Capture the cell that displays the provided text and extract its (x, y) central coordinate. 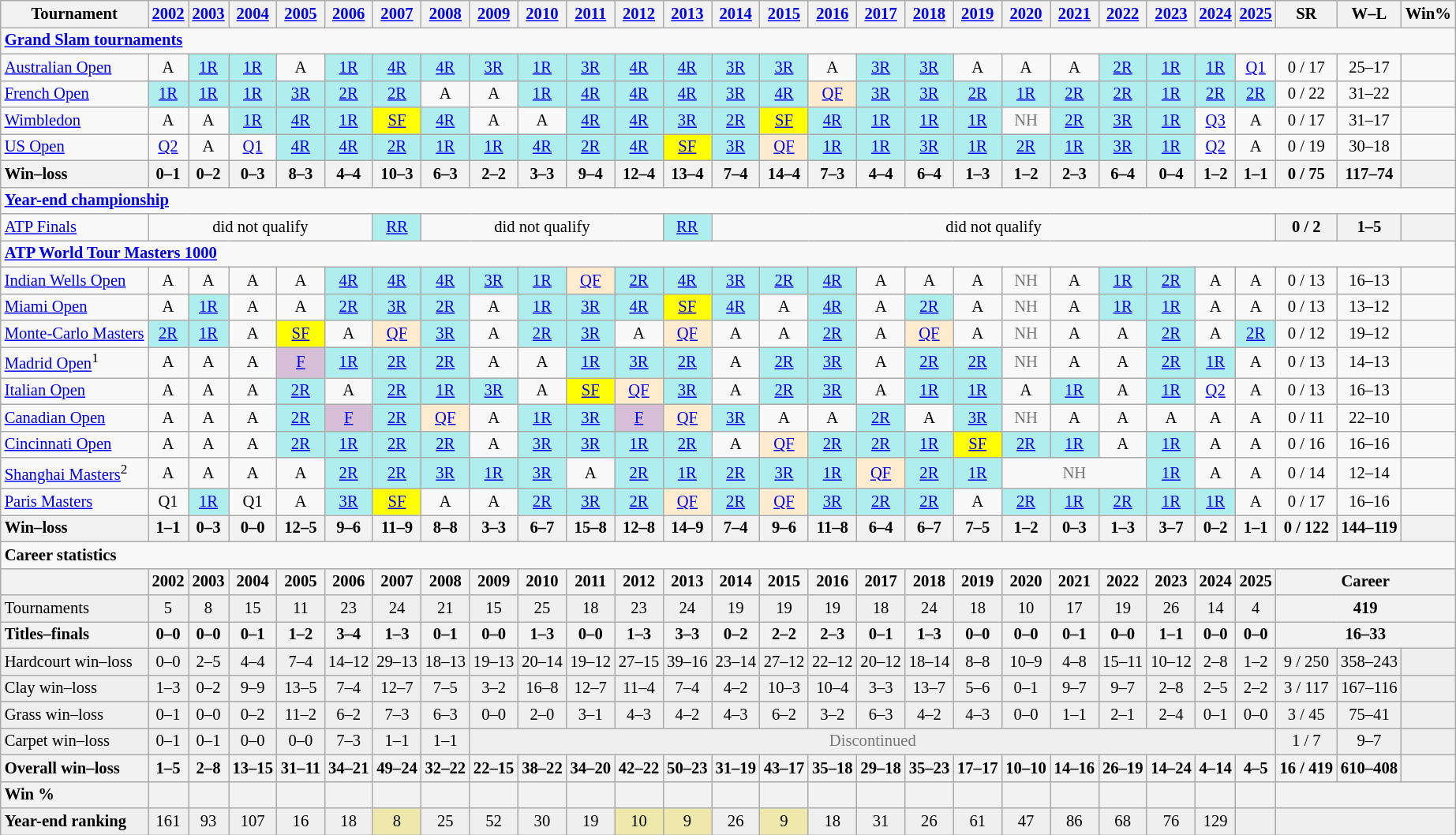
16 (301, 822)
4–8 (1075, 661)
Miami Open (74, 307)
Career (1365, 582)
Win% (1428, 13)
11–9 (396, 528)
610–408 (1369, 768)
0 / 14 (1307, 474)
10–10 (1026, 768)
0 / 11 (1307, 417)
93 (208, 822)
14 (1215, 608)
13–15 (253, 768)
ATP Finals (74, 227)
13–12 (1369, 307)
10–12 (1171, 661)
358–243 (1369, 661)
Year-end championship (728, 200)
50–23 (687, 768)
14–4 (784, 174)
3–4 (349, 635)
5–6 (977, 688)
Canadian Open (74, 417)
Year-end ranking (74, 822)
32–22 (445, 768)
14–13 (1369, 361)
10–4 (832, 688)
35–23 (930, 768)
16–33 (1365, 635)
4 (1256, 608)
Q3 (1215, 121)
15–11 (1122, 661)
14–9 (687, 528)
10–9 (1026, 661)
29–18 (881, 768)
161 (169, 822)
Paris Masters (74, 502)
9–9 (253, 688)
419 (1365, 608)
20–12 (881, 661)
3–1 (590, 715)
Hardcourt win–loss (74, 661)
3 / 117 (1307, 688)
ATP World Tour Masters 1000 (728, 253)
Tournaments (74, 608)
38–22 (541, 768)
Cincinnati Open (74, 444)
22–10 (1369, 417)
107 (253, 822)
31–11 (301, 768)
20–14 (541, 661)
12–5 (301, 528)
4–14 (1215, 768)
17–17 (977, 768)
Overall win–loss (74, 768)
30 (541, 822)
31–17 (1369, 121)
167–116 (1369, 688)
Italian Open (74, 391)
0–4 (1171, 174)
Australian Open (74, 67)
0 / 12 (1307, 334)
11–4 (639, 688)
Win % (74, 795)
117–74 (1369, 174)
15–8 (590, 528)
Career statistics (728, 555)
13–4 (687, 174)
52 (494, 822)
12–14 (1369, 474)
2–0 (541, 715)
31 (881, 822)
19–13 (494, 661)
86 (1075, 822)
39–16 (687, 661)
11–8 (832, 528)
Carpet win–loss (74, 741)
9–4 (590, 174)
0 / 2 (1307, 227)
34–21 (349, 768)
25–17 (1369, 67)
8–3 (301, 174)
4–5 (1256, 768)
1 / 7 (1307, 741)
2–4 (1171, 715)
Grass win–loss (74, 715)
Indian Wells Open (74, 280)
12–8 (639, 528)
30–18 (1369, 147)
12–4 (639, 174)
42–22 (639, 768)
3–7 (1171, 528)
SR (1307, 13)
23–14 (735, 661)
Wimbledon (74, 121)
0 / 122 (1307, 528)
13–7 (930, 688)
Clay win–loss (74, 688)
76 (1171, 822)
26–19 (1122, 768)
21 (445, 608)
31–19 (735, 768)
Discontinued (873, 741)
11–2 (301, 715)
31–22 (1369, 94)
14–16 (1075, 768)
35–18 (832, 768)
2–1 (1122, 715)
3 / 45 (1307, 715)
Monte-Carlo Masters (74, 334)
29–13 (396, 661)
13–5 (301, 688)
11 (301, 608)
129 (1215, 822)
61 (977, 822)
0 / 22 (1307, 94)
34–20 (590, 768)
27–15 (639, 661)
Shanghai Masters2 (74, 474)
0 / 75 (1307, 174)
Grand Slam tournaments (728, 40)
0 / 16 (1307, 444)
French Open (74, 94)
22–12 (832, 661)
9 / 250 (1307, 661)
0 / 19 (1307, 147)
18–13 (445, 661)
144–119 (1369, 528)
Madrid Open1 (74, 361)
43–17 (784, 768)
16–8 (541, 688)
16 / 419 (1307, 768)
5 (169, 608)
75–41 (1369, 715)
17 (1075, 608)
47 (1026, 822)
Tournament (74, 13)
22–15 (494, 768)
14–24 (1171, 768)
18–14 (930, 661)
27–12 (784, 661)
49–24 (396, 768)
US Open (74, 147)
68 (1122, 822)
W–L (1369, 13)
Titles–finals (74, 635)
14–12 (349, 661)
